Find where the given text appears and provide that cell's center as (x, y) coordinate. 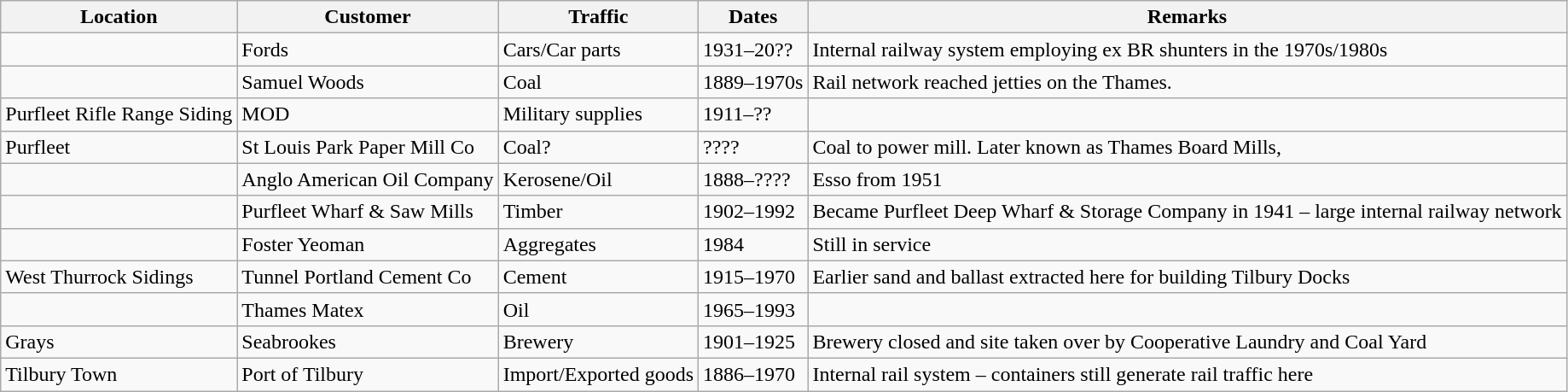
Earlier sand and ballast extracted here for building Tilbury Docks (1188, 277)
Anglo American Oil Company (368, 179)
Internal rail system – containers still generate rail traffic here (1188, 374)
Kerosene/Oil (598, 179)
1915–1970 (753, 277)
Military supplies (598, 114)
Timber (598, 212)
1888–???? (753, 179)
Became Purfleet Deep Wharf & Storage Company in 1941 – large internal railway network (1188, 212)
Thames Matex (368, 309)
Purfleet (119, 147)
Esso from 1951 (1188, 179)
1901–1925 (753, 342)
Tunnel Portland Cement Co (368, 277)
???? (753, 147)
Coal? (598, 147)
Seabrookes (368, 342)
Cement (598, 277)
Coal to power mill. Later known as Thames Board Mills, (1188, 147)
1889–1970s (753, 82)
Rail network reached jetties on the Thames. (1188, 82)
Cars/Car parts (598, 50)
St Louis Park Paper Mill Co (368, 147)
Dates (753, 17)
1965–1993 (753, 309)
Remarks (1188, 17)
1984 (753, 244)
Traffic (598, 17)
Still in service (1188, 244)
Samuel Woods (368, 82)
Location (119, 17)
Purfleet Rifle Range Siding (119, 114)
1911–?? (753, 114)
Oil (598, 309)
Brewery (598, 342)
Aggregates (598, 244)
Grays (119, 342)
1902–1992 (753, 212)
1886–1970 (753, 374)
Tilbury Town (119, 374)
Port of Tilbury (368, 374)
Customer (368, 17)
1931–20?? (753, 50)
MOD (368, 114)
Internal railway system employing ex BR shunters in the 1970s/1980s (1188, 50)
Brewery closed and site taken over by Cooperative Laundry and Coal Yard (1188, 342)
Purfleet Wharf & Saw Mills (368, 212)
Coal (598, 82)
Fords (368, 50)
Foster Yeoman (368, 244)
Import/Exported goods (598, 374)
West Thurrock Sidings (119, 277)
